From the cell containing the given text, extract its center point as [X, Y] coordinate. 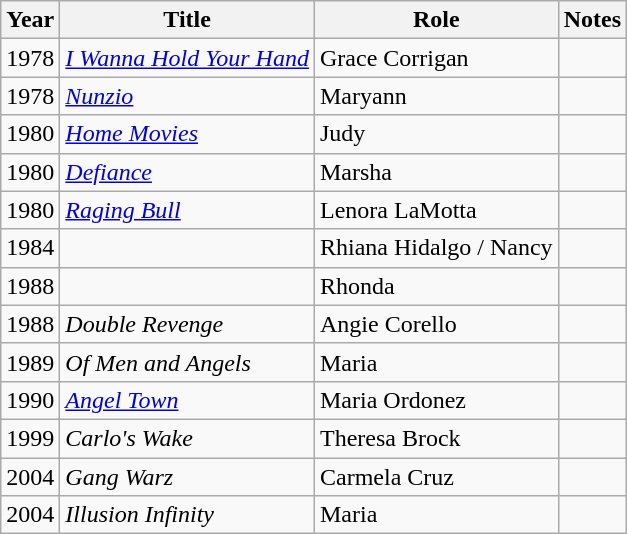
Rhiana Hidalgo / Nancy [436, 248]
Defiance [188, 172]
Carlo's Wake [188, 438]
Home Movies [188, 134]
Theresa Brock [436, 438]
Lenora LaMotta [436, 210]
Year [30, 20]
Maria Ordonez [436, 400]
1999 [30, 438]
Illusion Infinity [188, 515]
Nunzio [188, 96]
Double Revenge [188, 324]
Title [188, 20]
Role [436, 20]
I Wanna Hold Your Hand [188, 58]
1989 [30, 362]
Marsha [436, 172]
Judy [436, 134]
1990 [30, 400]
1984 [30, 248]
Angie Corello [436, 324]
Of Men and Angels [188, 362]
Maryann [436, 96]
Raging Bull [188, 210]
Angel Town [188, 400]
Rhonda [436, 286]
Carmela Cruz [436, 477]
Grace Corrigan [436, 58]
Notes [592, 20]
Gang Warz [188, 477]
